Return (X, Y) of the center of cell containing provided text 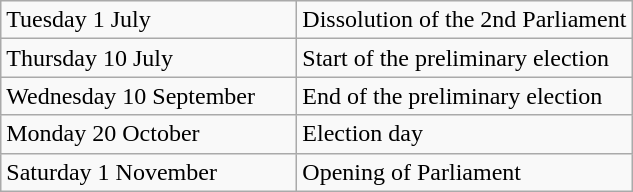
Dissolution of the 2nd Parliament (464, 20)
Wednesday 10 September (149, 96)
Election day (464, 134)
Opening of Parliament (464, 172)
Start of the preliminary election (464, 58)
Saturday 1 November (149, 172)
Tuesday 1 July (149, 20)
Monday 20 October (149, 134)
End of the preliminary election (464, 96)
Thursday 10 July (149, 58)
